Return (X, Y) of the center of cell containing provided text 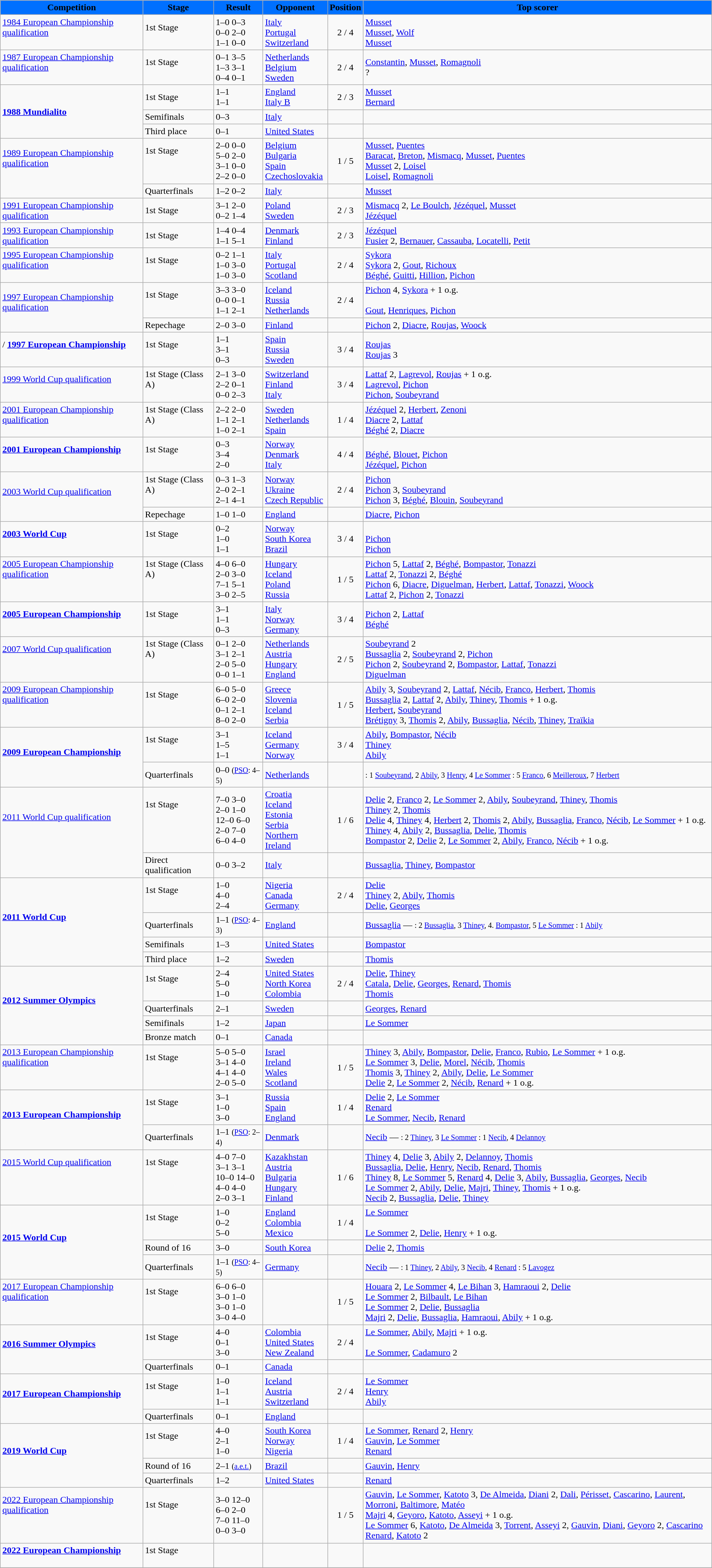
5–0 5–03–1 4–04–1 4–02–0 5–0 (238, 1067)
Position (345, 8)
2–1 (a.e.t.) (238, 1466)
Germany (295, 1267)
3–1 2–00–2 1–4 (238, 211)
1991 European Championship qualification (72, 211)
Georges, Renard (537, 1008)
1–1 (PSO: 2–4) (238, 1137)
2009 European Championship (72, 757)
1993 European Championship qualification (72, 235)
England Italy B (295, 97)
Finland (295, 325)
England Colombia Mexico (295, 1222)
1–2 0–2 (238, 191)
Stage (178, 8)
Israel Ireland Wales Scotland (295, 1067)
Greece Slovenia Iceland Serbia (295, 705)
1–1 (PSO: 4–5) (238, 1267)
United States North Korea Colombia (295, 984)
1984 European Championship qualification (72, 32)
Le Sommer (537, 1023)
2015 World Cup qualification (72, 1177)
Italy Portugal Switzerland (295, 32)
Italy Portugal Scotland (295, 265)
Direct qualification (178, 865)
Result (238, 8)
0–0 3–2 (238, 865)
1–01–11–1 (238, 1392)
Le Sommer, Abily, Majri + 1 o.g. Le Sommer, Cadamuro 2 (537, 1342)
Musset, PuentesBaracat, Breton, Mismacq, Musset, PuentesMusset 2, LoiselLoisel, Romagnoli (537, 161)
Spain Russia Sweden (295, 350)
0–3 1–32–0 2–12–1 4–1 (238, 490)
Competition (72, 8)
Musset (537, 191)
Pichon 2, Diacre, Roujas, Woock (537, 325)
1999 World Cup qualification (72, 385)
2001 European Championship (72, 455)
South Korea (295, 1247)
Le Sommer, Renard 2, HenryGauvin, Le SommerRenard (537, 1441)
Bussaglia — : 2 Bussaglia, 3 Thiney, 4. Bompastor, 5 Le Sommer : 1 Abily (537, 925)
Le SommerLe Sommer 2, Delie, Henry + 1 o.g. (537, 1222)
0–0 (PSO: 4–5) (238, 775)
MussetMusset, WolfMusset (537, 32)
South Korea Norway Nigeria (295, 1441)
2–45–01–0 (238, 984)
Jézéquel 2, Herbert, ZenoniDiacre 2, LattafBéghé 2, Diacre (537, 420)
2–0 3–0 (238, 325)
1–00–25–0 (238, 1222)
Necib — : 1 Thiney, 2 Abily, 3 Necib, 4 Renard : 5 Lavogez (537, 1267)
Bussaglia, Thiney, Bompastor (537, 865)
2009 European Championship qualification (72, 705)
0–33–42–0 (238, 455)
Russia Spain England (295, 1107)
1989 European Championship qualification (72, 168)
Brazil (295, 1466)
Constantin, Musset, Romagnoli? (537, 67)
SykoraSykora 2, Gout, RichouxBéghé, Guitti, Hillion, Pichon (537, 265)
2 / 5 (345, 659)
Netherlands Austria Hungary England (295, 659)
1995 European Championship qualification (72, 265)
Netherlands Belgium Sweden (295, 67)
1987 European Championship qualification (72, 67)
0–1 2–03–1 2–12–0 5–00–0 1–1 (238, 659)
Iceland Germany Norway (295, 745)
1–13–10–3 (238, 350)
2013 European Championship qualification (72, 1067)
Switzerland Finland Italy (295, 385)
3–0 12–06–0 2–07–0 11–0 0–0 3–0 (238, 1515)
Delie 2, Le SommerRenardLe Sommer, Necib, Renard (537, 1107)
2–0 0–05–0 2–03–1 0–02–2 0–0 (238, 161)
3–11–51–1 (238, 745)
Norway Ukraine Czech Republic (295, 490)
Le SommerHenryAbily (537, 1392)
2011 World Cup (72, 921)
2005 European Championship qualification (72, 579)
1–11–1 (238, 97)
Denmark Finland (295, 235)
Gauvin, Henry (537, 1466)
2019 World Cup (72, 1455)
1997 European Championship qualification (72, 307)
4–00–13–0 (238, 1342)
Poland Sweden (295, 211)
MussetBernard (537, 97)
Delie, ThineyCatala, Delie, Georges, Renard, ThomisThomis (537, 984)
4–0 6–02–0 3–07–1 5–13–0 2–5 (238, 579)
4–0 7–03–1 3–110–0 14–04–0 4–02–0 3–1 (238, 1177)
1988 Mundialito (72, 112)
0–3 (238, 117)
1–04–02–4 (238, 895)
1–0 0–30–0 2–01–1 0–0 (238, 32)
Sweden Netherlands Spain (295, 420)
Opponent (295, 8)
2003 World Cup qualification (72, 497)
1–1 (PSO: 4–3) (238, 925)
2011 World Cup qualification (72, 832)
Kazakhstan Austria Bulgaria Hungary Finland (295, 1177)
DelieThiney 2, Abily, ThomisDelie, Georges (537, 895)
2022 European Championship (72, 1555)
Croatia Iceland Estonia Serbia Northern Ireland (295, 820)
Bronze match (178, 1037)
Norway Denmark Italy (295, 455)
2013 European Championship (72, 1120)
2001 European Championship qualification (72, 420)
Denmark (295, 1137)
0–2 1–11–0 3–01–0 3–0 (238, 265)
3–11–10–3 (238, 619)
4–02–11–0 (238, 1441)
2003 World Cup (72, 539)
PichonPichon 3, SoubeyrandPichon 3, Béghé, Blouin, Soubeyrand (537, 490)
3–3 3–00–0 0–11–1 2–1 (238, 300)
PichonPichon (537, 539)
2016 Summer Olympics (72, 1349)
0–1 3–51–3 3–10–4 0–1 (238, 67)
/ 1997 European Championship (72, 350)
3–0 (238, 1247)
Pichon 2, LattafBéghé (537, 619)
Hungary Iceland Poland Russia (295, 579)
3–11–03–0 (238, 1107)
Iceland Russia Netherlands (295, 300)
2017 European Championship (72, 1399)
Renard (537, 1480)
Bompastor (537, 945)
Netherlands (295, 775)
Norway South Korea Brazil (295, 539)
2015 World Cup (72, 1242)
Japan (295, 1023)
Colombia United States New Zealand (295, 1342)
RoujasRoujas 3 (537, 350)
4 / 4 (345, 455)
Lattaf 2, Lagrevol, Roujas + 1 o.g.Lagrevol, PichonPichon, Soubeyrand (537, 385)
Diacre, Pichon (537, 514)
Delie 2, Thomis (537, 1247)
Soubeyrand 2Bussaglia 2, Soubeyrand 2, PichonPichon 2, Soubeyrand 2, Bompastor, Lattaf, TonazziDiguelman (537, 659)
2017 European Championship qualification (72, 1302)
: 1 Soubeyrand, 2 Abily, 3 Henry, 4 Le Sommer : 5 Franco, 6 Meilleroux, 7 Herbert (537, 775)
2022 European Championship qualification (72, 1515)
Necib — : 2 Thiney, 3 Le Sommer : 1 Necib, 4 Delannoy (537, 1137)
Top scorer (537, 8)
Béghé, Blouet, PichonJézéquel, Pichon (537, 455)
2–2 2–01–1 2–11–0 2–1 (238, 420)
2007 World Cup qualification (72, 659)
0–21–01–1 (238, 539)
Abily, Bompastor, NécibThineyAbily (537, 745)
1–3 (238, 945)
Pichon 4, Sykora + 1 o.g.Gout, Henriques, Pichon (537, 300)
1–4 0–41–1 5–1 (238, 235)
1–0 1–0 (238, 514)
Thomis (537, 959)
Mismacq 2, Le Boulch, Jézéquel, MussetJézéquel (537, 211)
Iceland Austria Switzerland (295, 1392)
6–0 6–03–0 1–03–0 1–0 3–0 4–0 (238, 1302)
7–0 3–02–0 1–012–0 6–02–0 7–06–0 4–0 (238, 820)
Belgium Bulgaria Spain Czechoslovakia (295, 161)
JézéquelFusier 2, Bernauer, Cassauba, Locatelli, Petit (537, 235)
6–0 5–06–0 2–00–1 2–18–0 2–0 (238, 705)
Italy Norway Germany (295, 619)
2–1 (238, 1008)
2012 Summer Olympics (72, 1005)
2005 European Championship (72, 619)
Nigeria Canada Germany (295, 895)
2–1 3–02–2 0–10–0 2–3 (238, 385)
